Pinpoint the cell where the given text exists, returning its [X, Y] midpoint coordinate. 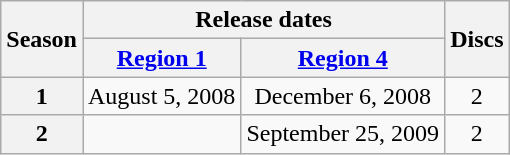
Release dates [263, 20]
Season [42, 39]
Region 1 [161, 58]
1 [42, 96]
September 25, 2009 [343, 134]
Discs [477, 39]
December 6, 2008 [343, 96]
Region 4 [343, 58]
August 5, 2008 [161, 96]
